Provide the (x, y) coordinate of the cell's center where the given text is located.  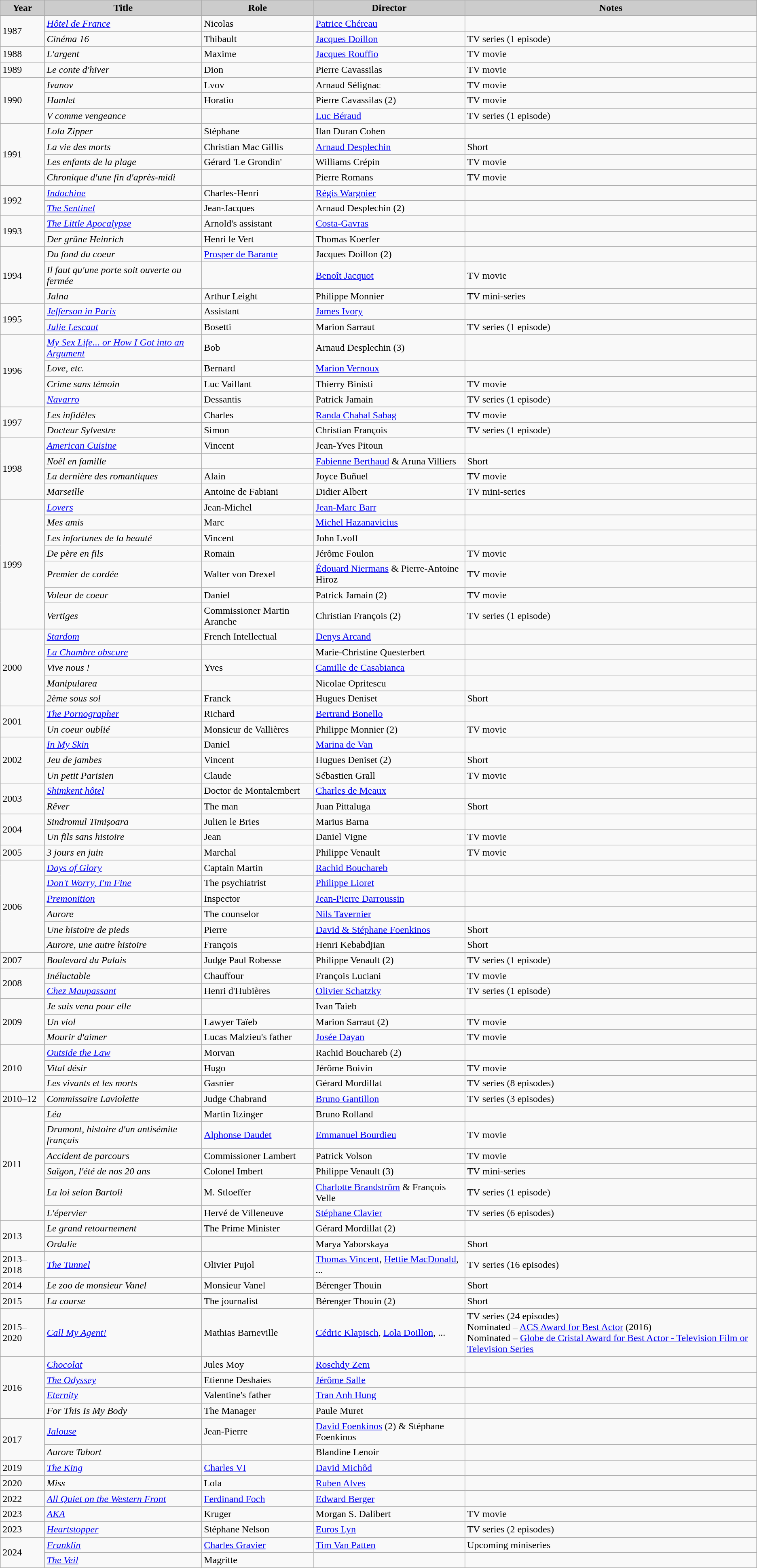
Claude (258, 776)
Lawyer Taïeb (258, 1022)
Philippe Monnier (389, 296)
Henri Kebabdjian (389, 945)
Randa Chahal Sabag (389, 415)
Christian Mac Gillis (258, 146)
2009 (23, 1022)
Jalouse (123, 1431)
Léa (123, 1114)
Denys Arcand (389, 637)
Monsieur Vanel (258, 1286)
Cinéma 16 (123, 39)
Le conte d'hiver (123, 70)
Josée Dayan (389, 1037)
Julie Lescaut (123, 327)
Judge Paul Robesse (258, 960)
Hugues Deniset (2) (389, 760)
Crime sans témoin (123, 384)
François Luciani (389, 975)
Jacques Rouffio (389, 54)
Alphonse Daudet (258, 1135)
Henri d'Hubières (258, 991)
All Quiet on the Western Front (123, 1498)
Arnaud Desplechin (389, 146)
The King (123, 1468)
Boulevard du Palais (123, 960)
AKA (123, 1514)
Philippe Lioret (389, 883)
Paule Muret (389, 1411)
Hugo (258, 1068)
2004 (23, 829)
Prosper de Barante (258, 254)
Euros Lyn (389, 1529)
Bérenger Thouin (389, 1286)
Fabienne Berthaud & Aruna Villiers (389, 461)
Didier Albert (389, 492)
Simon (258, 430)
The Veil (123, 1560)
2020 (23, 1483)
Antoine de Fabiani (258, 492)
Jean (258, 837)
Jean-Pierre (258, 1431)
Christian François (389, 430)
L'épervier (123, 1213)
Vive nous ! (123, 667)
Upcoming miniseries (611, 1545)
Henri le Vert (258, 239)
Marchal (258, 852)
Cédric Klapisch, Lola Doillon, ... (389, 1333)
Days of Glory (123, 868)
Charles VI (258, 1468)
Arnaud Sélignac (389, 85)
Accident de parcours (123, 1156)
Arnold's assistant (258, 224)
2016 (23, 1388)
Gasnier (258, 1083)
Olivier Pujol (258, 1265)
Edward Berger (389, 1498)
1999 (23, 564)
David Foenkinos (2) & Stéphane Foenkinos (389, 1431)
The Pornographer (123, 714)
Marion Sarraut (2) (389, 1022)
Thomas Vincent, Hettie MacDonald, ... (389, 1265)
Tran Anh Hung (389, 1395)
Lvov (258, 85)
Chez Maupassant (123, 991)
Une histoire de pieds (123, 929)
Ferdinand Foch (258, 1498)
Les infidèles (123, 415)
Jérôme Foulon (389, 553)
Benoît Jacquot (389, 275)
Jérôme Boivin (389, 1068)
Nils Tavernier (389, 914)
Marion Vernoux (389, 369)
The Sentinel (123, 208)
La dernière des romantiques (123, 477)
Love, etc. (123, 369)
The Prime Minister (258, 1228)
1989 (23, 70)
Vertiges (123, 616)
1987 (23, 31)
Ivan Taieb (389, 1006)
Les enfants de la plage (123, 162)
Le zoo de monsieur Vanel (123, 1286)
Juan Pittaluga (389, 806)
Charles Gravier (258, 1545)
Mathias Barneville (258, 1333)
Gérard Mordillat (389, 1083)
TV series (6 episodes) (611, 1213)
Pierre Cavassilas (389, 70)
Alain (258, 477)
1988 (23, 54)
Bernard (258, 369)
Un viol (123, 1022)
Jefferson in Paris (123, 311)
The Odyssey (123, 1380)
The Little Apocalypse (123, 224)
Marion Sarraut (389, 327)
Charles de Meaux (389, 791)
Maxime (258, 54)
Un petit Parisien (123, 776)
V comme vengeance (123, 116)
TV series (16 episodes) (611, 1265)
Kruger (258, 1514)
Lucas Malzieu's father (258, 1037)
Stéphane Clavier (389, 1213)
2010 (23, 1068)
Drumont, histoire d'un antisémite français (123, 1135)
Patrice Chéreau (389, 23)
M. Stloeffer (258, 1192)
Ivanov (123, 85)
Call My Agent! (123, 1333)
Philippe Monnier (2) (389, 729)
The man (258, 806)
Marius Barna (389, 822)
1990 (23, 100)
Shimkent hôtel (123, 791)
2001 (23, 721)
Chocolat (123, 1365)
2000 (23, 667)
Jean-Marc Barr (389, 507)
Jacques Doillon (389, 39)
Judge Chabrand (258, 1099)
Premier de cordée (123, 574)
Un coeur oublié (123, 729)
My Sex Life... or How I Got into an Argument (123, 348)
Martin Itzinger (258, 1114)
Aurore (123, 914)
Hôtel de France (123, 23)
Der grüne Heinrich (123, 239)
Jalna (123, 296)
1992 (23, 201)
Rachid Bouchareb (2) (389, 1053)
American Cuisine (123, 445)
Saïgon, l'été de nos 20 ans (123, 1171)
1995 (23, 319)
Sébastien Grall (389, 776)
Director (389, 8)
Marc (258, 523)
Docteur Sylvestre (123, 430)
Je suis venu pour elle (123, 1006)
2006 (23, 906)
Walter von Drexel (258, 574)
Daniel Vigne (389, 837)
De père en fils (123, 553)
Pierre (258, 929)
Les infortunes de la beauté (123, 538)
Morgan S. Dalibert (389, 1514)
Notes (611, 8)
Williams Crépin (389, 162)
Patrick Volson (389, 1156)
Luc Vaillant (258, 384)
2002 (23, 760)
Yves (258, 667)
Roschdy Zem (389, 1365)
2015 (23, 1301)
La loi selon Bartoli (123, 1192)
Valentine's father (258, 1395)
Thierry Binisti (389, 384)
1997 (23, 422)
Il faut qu'une porte soit ouverte ou fermée (123, 275)
Philippe Venault (389, 852)
Un fils sans histoire (123, 837)
Marseille (123, 492)
La Chambre obscure (123, 652)
Pierre Romans (389, 177)
Christian François (2) (389, 616)
Commissioner Martin Aranche (258, 616)
Eternity (123, 1395)
Bérenger Thouin (2) (389, 1301)
Year (23, 8)
The journalist (258, 1301)
Miss (123, 1483)
Patrick Jamain (2) (389, 595)
Voleur de coeur (123, 595)
Bob (258, 348)
Aurore Tabort (123, 1452)
Heartstopper (123, 1529)
Premonition (123, 898)
Régis Wargnier (389, 193)
Luc Béraud (389, 116)
2013–2018 (23, 1265)
TV series (3 episodes) (611, 1099)
Arnaud Desplechin (3) (389, 348)
The psychiatrist (258, 883)
Monsieur de Vallières (258, 729)
Mourir d'aimer (123, 1037)
Arthur Leight (258, 296)
Magritte (258, 1560)
Les vivants et les morts (123, 1083)
Marina de Van (389, 745)
Mes amis (123, 523)
Dessantis (258, 399)
1996 (23, 371)
Gérard Mordillat (2) (389, 1228)
Marya Yaborskaya (389, 1244)
2013 (23, 1236)
La vie des morts (123, 146)
David & Stéphane Foenkinos (389, 929)
Outside the Law (123, 1053)
James Ivory (389, 311)
Stéphane (258, 131)
Emmanuel Bourdieu (389, 1135)
Thomas Koerfer (389, 239)
Bruno Gantillon (389, 1099)
Don't Worry, I'm Fine (123, 883)
Vital désir (123, 1068)
John Lvoff (389, 538)
The counselor (258, 914)
French Intellectual (258, 637)
Pierre Cavassilas (2) (389, 100)
2022 (23, 1498)
L'argent (123, 54)
Captain Martin (258, 868)
Stéphane Nelson (258, 1529)
Costa-Gavras (389, 224)
2008 (23, 983)
1993 (23, 231)
1998 (23, 468)
3 jours en juin (123, 852)
Jean-Yves Pitoun (389, 445)
Title (123, 8)
Etienne Deshaies (258, 1380)
Role (258, 8)
2005 (23, 852)
Philippe Venault (2) (389, 960)
Assistant (258, 311)
Ilan Duran Cohen (389, 131)
Noël en famille (123, 461)
Philippe Venault (3) (389, 1171)
1994 (23, 275)
Joyce Buñuel (389, 477)
2014 (23, 1286)
Blandine Lenoir (389, 1452)
Jean-Jacques (258, 208)
Édouard Niermans & Pierre-Antoine Hiroz (389, 574)
Charles (258, 415)
Nicolas (258, 23)
2017 (23, 1439)
Rachid Bouchareb (389, 868)
Jean-Pierre Darroussin (389, 898)
TV series (2 episodes) (611, 1529)
Thibault (258, 39)
Julien le Bries (258, 822)
Charlotte Brandström & François Velle (389, 1192)
Inspector (258, 898)
Gérard 'Le Grondin' (258, 162)
Michel Hazanavicius (389, 523)
Richard (258, 714)
2ème sous sol (123, 698)
Franklin (123, 1545)
2019 (23, 1468)
Marie-Christine Questerbert (389, 652)
Lovers (123, 507)
The Tunnel (123, 1265)
Ordalie (123, 1244)
2007 (23, 960)
Olivier Schatzky (389, 991)
Jérôme Salle (389, 1380)
Jacques Doillon (2) (389, 254)
The Manager (258, 1411)
Camille de Casabianca (389, 667)
Commissaire Laviolette (123, 1099)
2015–2020 (23, 1333)
Franck (258, 698)
Navarro (123, 399)
Tim Van Patten (389, 1545)
Morvan (258, 1053)
2011 (23, 1163)
Nicolae Opritescu (389, 683)
2024 (23, 1553)
Charles-Henri (258, 193)
Indochine (123, 193)
Du fond du coeur (123, 254)
Bertrand Bonello (389, 714)
Commissioner Lambert (258, 1156)
Sindromul Timișoara (123, 822)
Aurore, une autre histoire (123, 945)
Manipularea (123, 683)
In My Skin (123, 745)
1991 (23, 154)
Horatio (258, 100)
Hervé de Villeneuve (258, 1213)
Chronique d'une fin d'après-midi (123, 177)
Hugues Deniset (389, 698)
David Michôd (389, 1468)
Jeu de jambes (123, 760)
Jean-Michel (258, 507)
Lola (258, 1483)
2003 (23, 799)
Bosetti (258, 327)
La course (123, 1301)
Rêver (123, 806)
Ruben Alves (389, 1483)
Romain (258, 553)
Bruno Rolland (389, 1114)
TV series (8 episodes) (611, 1083)
Patrick Jamain (389, 399)
François (258, 945)
Le grand retournement (123, 1228)
Dion (258, 70)
2010–12 (23, 1099)
For This Is My Body (123, 1411)
Chauffour (258, 975)
Doctor de Montalembert (258, 791)
Lola Zipper (123, 131)
Inéluctable (123, 975)
Hamlet (123, 100)
Arnaud Desplechin (2) (389, 208)
Jules Moy (258, 1365)
Colonel Imbert (258, 1171)
Stardom (123, 637)
